Identify which cell holds the provided text, then report its [x, y] central coordinate. 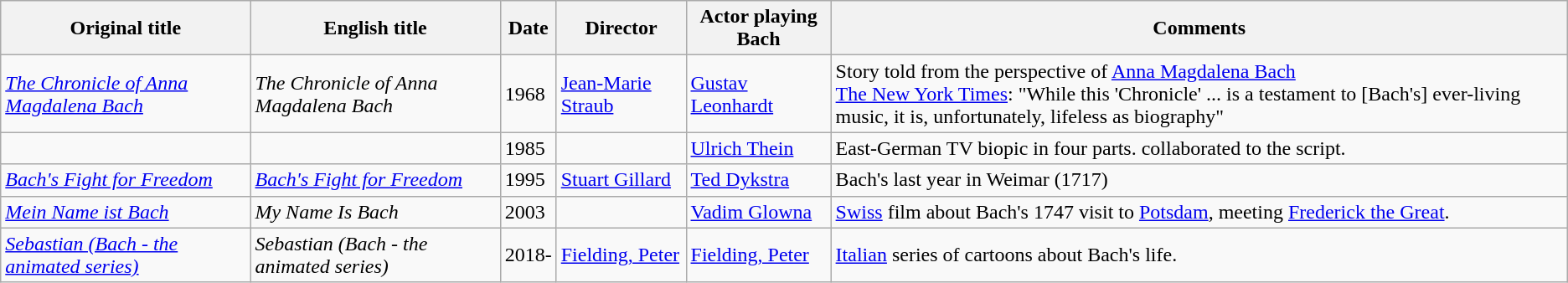
1968 [528, 94]
Ted Dykstra [759, 180]
Mein Name ist Bach [126, 212]
Gustav Leonhardt [759, 94]
Jean-Marie Straub [622, 94]
My Name Is Bach [375, 212]
Ulrich Thein [759, 148]
Stuart Gillard [622, 180]
East-German TV biopic in four parts. collaborated to the script. [1199, 148]
English title [375, 28]
Director [622, 28]
Comments [1199, 28]
Italian series of cartoons about Bach's life. [1199, 255]
Actor playing Bach [759, 28]
1995 [528, 180]
Swiss film about Bach's 1747 visit to Potsdam, meeting Frederick the Great. [1199, 212]
Vadim Glowna [759, 212]
Date [528, 28]
2003 [528, 212]
Bach's last year in Weimar (1717) [1199, 180]
2018- [528, 255]
Original title [126, 28]
1985 [528, 148]
